Search for the cell housing the specified text and yield its (x, y) center coordinate. 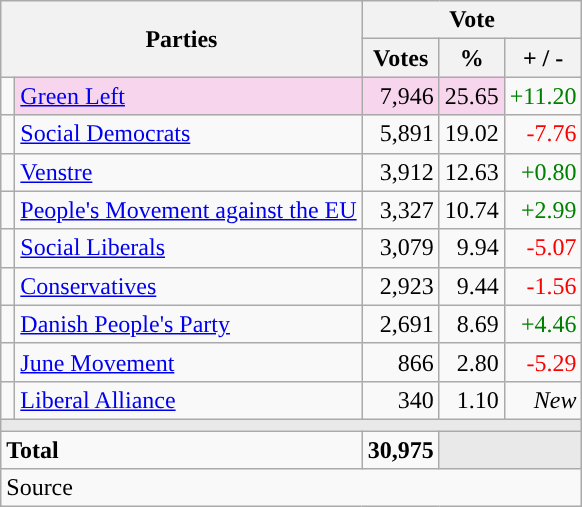
12.63 (472, 172)
Venstre (188, 172)
866 (400, 362)
+11.20 (543, 96)
9.94 (472, 248)
25.65 (472, 96)
-5.07 (543, 248)
-7.76 (543, 134)
3,912 (400, 172)
10.74 (472, 210)
9.44 (472, 286)
1.10 (472, 400)
+2.99 (543, 210)
340 (400, 400)
7,946 (400, 96)
Total (182, 449)
Liberal Alliance (188, 400)
Vote (472, 20)
2.80 (472, 362)
3,079 (400, 248)
+4.46 (543, 324)
2,691 (400, 324)
30,975 (400, 449)
-5.29 (543, 362)
New (543, 400)
Social Democrats (188, 134)
Social Liberals (188, 248)
2,923 (400, 286)
People's Movement against the EU (188, 210)
5,891 (400, 134)
Parties (182, 39)
3,327 (400, 210)
8.69 (472, 324)
Votes (400, 58)
19.02 (472, 134)
Conservatives (188, 286)
-1.56 (543, 286)
June Movement (188, 362)
+ / - (543, 58)
Source (292, 488)
% (472, 58)
Green Left (188, 96)
+0.80 (543, 172)
Danish People's Party (188, 324)
